Capture the cell that displays the provided text and extract its [x, y] central coordinate. 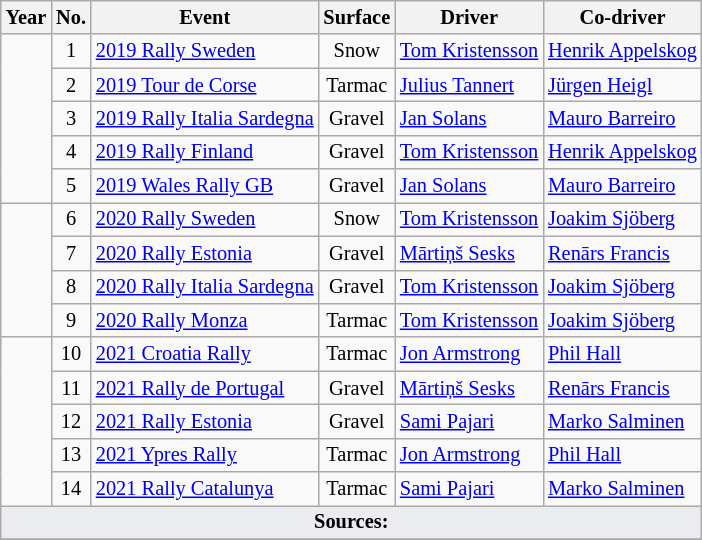
Event [205, 17]
2021 Rally Catalunya [205, 489]
9 [71, 320]
Surface [357, 17]
14 [71, 489]
2019 Tour de Corse [205, 85]
2021 Croatia Rally [205, 354]
Sources: [352, 522]
Co-driver [622, 17]
2020 Rally Sweden [205, 219]
Julius Tannert [469, 85]
12 [71, 421]
1 [71, 51]
2021 Ypres Rally [205, 455]
2021 Rally Estonia [205, 421]
8 [71, 287]
2020 Rally Estonia [205, 253]
13 [71, 455]
10 [71, 354]
No. [71, 17]
2020 Rally Monza [205, 320]
2020 Rally Italia Sardegna [205, 287]
Year [26, 17]
5 [71, 186]
7 [71, 253]
2021 Rally de Portugal [205, 388]
2019 Rally Sweden [205, 51]
3 [71, 118]
4 [71, 152]
2019 Wales Rally GB [205, 186]
11 [71, 388]
Driver [469, 17]
6 [71, 219]
Jürgen Heigl [622, 85]
2019 Rally Italia Sardegna [205, 118]
2 [71, 85]
2019 Rally Finland [205, 152]
